Find where the given text appears and provide that cell's center as [X, Y] coordinate. 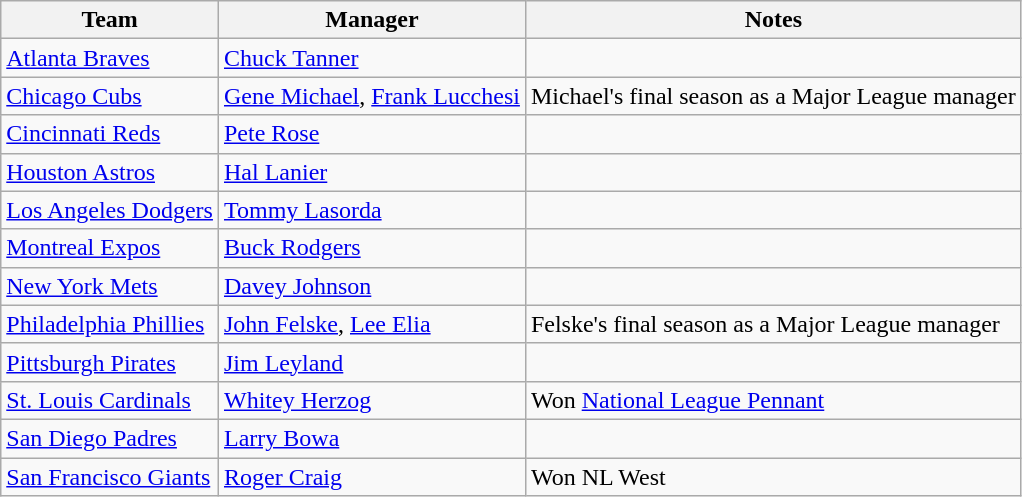
St. Louis Cardinals [110, 400]
Pittsburgh Pirates [110, 362]
Won NL West [773, 477]
Michael's final season as a Major League manager [773, 96]
Chuck Tanner [372, 58]
Pete Rose [372, 134]
Houston Astros [110, 172]
Philadelphia Phillies [110, 324]
Team [110, 20]
Notes [773, 20]
Chicago Cubs [110, 96]
Roger Craig [372, 477]
Hal Lanier [372, 172]
Los Angeles Dodgers [110, 210]
Felske's final season as a Major League manager [773, 324]
San Francisco Giants [110, 477]
Larry Bowa [372, 438]
Gene Michael, Frank Lucchesi [372, 96]
Montreal Expos [110, 248]
Manager [372, 20]
Atlanta Braves [110, 58]
Davey Johnson [372, 286]
Jim Leyland [372, 362]
Tommy Lasorda [372, 210]
New York Mets [110, 286]
San Diego Padres [110, 438]
Whitey Herzog [372, 400]
Cincinnati Reds [110, 134]
Won National League Pennant [773, 400]
John Felske, Lee Elia [372, 324]
Buck Rodgers [372, 248]
